From the cell containing the given text, extract its center point as (x, y) coordinate. 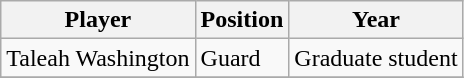
Graduate student (376, 58)
Year (376, 20)
Taleah Washington (98, 58)
Player (98, 20)
Guard (242, 58)
Position (242, 20)
